Locate the cell with the specified text and output its (X, Y) center coordinate. 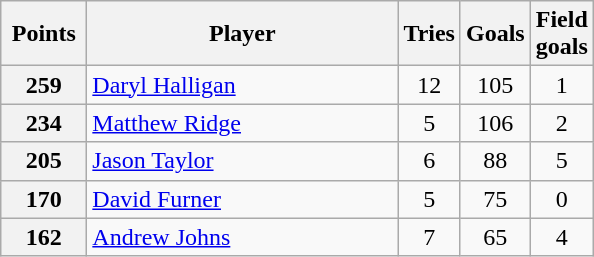
4 (562, 237)
234 (44, 123)
105 (495, 85)
12 (430, 85)
75 (495, 199)
Field goals (562, 34)
Tries (430, 34)
1 (562, 85)
David Furner (242, 199)
6 (430, 161)
162 (44, 237)
Points (44, 34)
Goals (495, 34)
Andrew Johns (242, 237)
259 (44, 85)
Matthew Ridge (242, 123)
Daryl Halligan (242, 85)
Jason Taylor (242, 161)
106 (495, 123)
65 (495, 237)
88 (495, 161)
Player (242, 34)
7 (430, 237)
170 (44, 199)
0 (562, 199)
2 (562, 123)
205 (44, 161)
